Return (X, Y) of the center of cell containing provided text 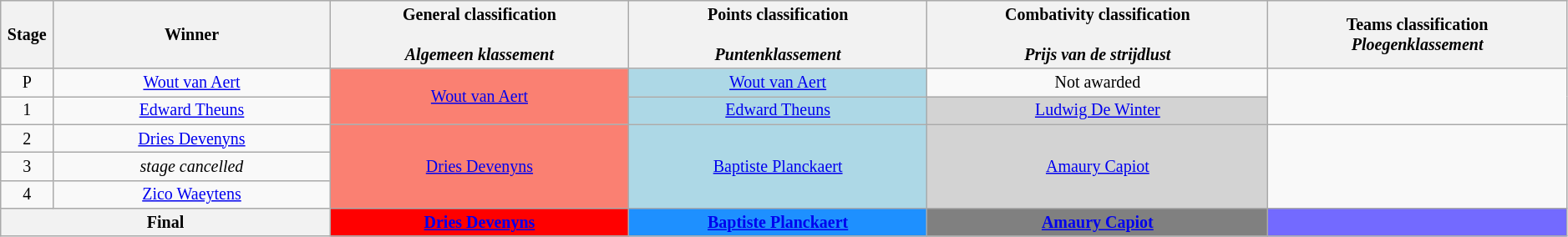
P (27, 83)
Combativity classificationPrijs van de strijdlust (1098, 35)
4 (27, 194)
Ludwig De Winter (1098, 110)
Not awarded (1098, 83)
1 (27, 110)
stage cancelled (192, 167)
Final (165, 222)
Stage (27, 35)
2 (27, 139)
3 (27, 167)
Points classificationPuntenklassement (779, 35)
Teams classificationPloegenklassement (1417, 35)
Winner (192, 35)
Zico Waeytens (192, 194)
General classificationAlgemeen klassement (480, 35)
